Provide the (x, y) coordinate of the cell's center where the given text is located.  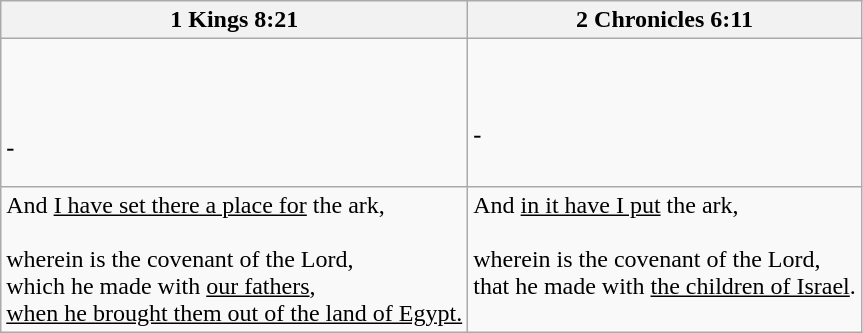
2 Chronicles 6:11 (665, 20)
And in it have I put the ark,wherein is the covenant of the Lord, that he made with the children of Israel. (665, 259)
1 Kings 8:21 (234, 20)
